For the text-containing cell, return its midpoint in [X, Y] coordinate format. 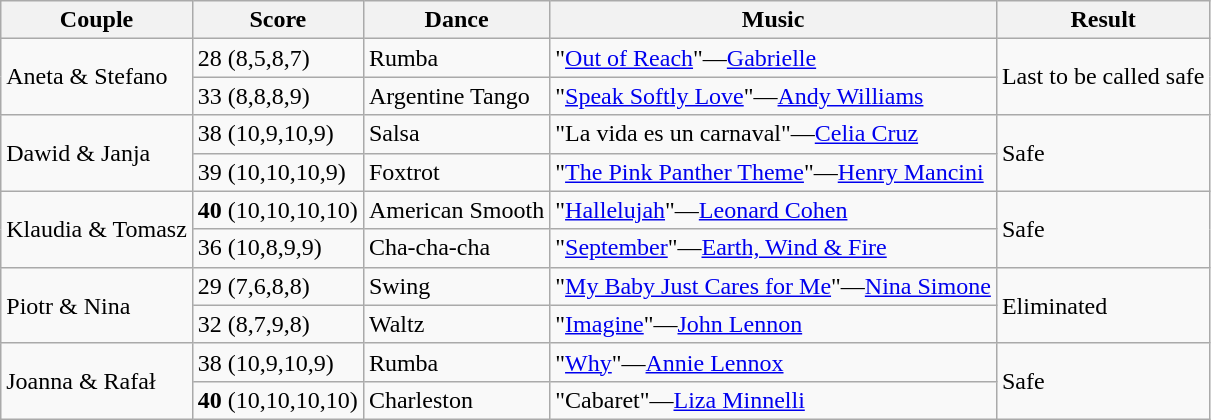
Score [278, 20]
"Out of Reach"—Gabrielle [774, 58]
Argentine Tango [456, 96]
"Imagine"—John Lennon [774, 324]
Music [774, 20]
29 (7,6,8,8) [278, 286]
"Hallelujah"—Leonard Cohen [774, 210]
Dance [456, 20]
Foxtrot [456, 172]
"September"—Earth, Wind & Fire [774, 248]
"Speak Softly Love"—Andy Williams [774, 96]
Swing [456, 286]
Piotr & Nina [97, 305]
33 (8,8,8,9) [278, 96]
"The Pink Panther Theme"—Henry Mancini [774, 172]
Result [1103, 20]
Eliminated [1103, 305]
Couple [97, 20]
"Why"—Annie Lennox [774, 362]
36 (10,8,9,9) [278, 248]
American Smooth [456, 210]
Waltz [456, 324]
39 (10,10,10,9) [278, 172]
Klaudia & Tomasz [97, 229]
Salsa [456, 134]
Charleston [456, 400]
"My Baby Just Cares for Me"—Nina Simone [774, 286]
28 (8,5,8,7) [278, 58]
Aneta & Stefano [97, 77]
Joanna & Rafał [97, 381]
Last to be called safe [1103, 77]
Dawid & Janja [97, 153]
32 (8,7,9,8) [278, 324]
"Cabaret"—Liza Minnelli [774, 400]
Cha-cha-cha [456, 248]
"La vida es un carnaval"—Celia Cruz [774, 134]
